For the text-containing cell, return its midpoint in (X, Y) coordinate format. 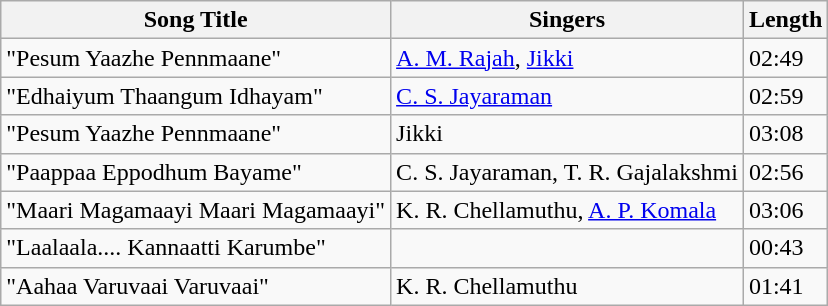
Singers (568, 20)
03:08 (785, 134)
A. M. Rajah, Jikki (568, 58)
02:56 (785, 172)
"Paappaa Eppodhum Bayame" (196, 172)
"Edhaiyum Thaangum Idhayam" (196, 96)
01:41 (785, 286)
Length (785, 20)
C. S. Jayaraman, T. R. Gajalakshmi (568, 172)
K. R. Chellamuthu (568, 286)
C. S. Jayaraman (568, 96)
03:06 (785, 210)
"Aahaa Varuvaai Varuvaai" (196, 286)
00:43 (785, 248)
02:59 (785, 96)
Song Title (196, 20)
"Laalaala.... Kannaatti Karumbe" (196, 248)
Jikki (568, 134)
02:49 (785, 58)
K. R. Chellamuthu, A. P. Komala (568, 210)
"Maari Magamaayi Maari Magamaayi" (196, 210)
